Output the (x, y) coordinate of the center of the cell containing the given text.  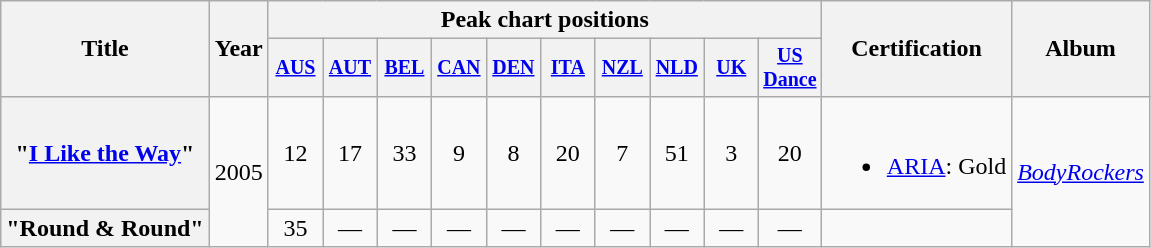
7 (622, 152)
ARIA: Gold (916, 152)
Album (1081, 49)
35 (295, 228)
Title (105, 49)
12 (295, 152)
AUT (350, 68)
Certification (916, 49)
BodyRockers (1081, 172)
"I Like the Way" (105, 152)
9 (459, 152)
AUS (295, 68)
Year (238, 49)
"Round & Round" (105, 228)
Peak chart positions (544, 20)
33 (404, 152)
17 (350, 152)
2005 (238, 172)
51 (677, 152)
8 (513, 152)
DEN (513, 68)
UK (731, 68)
BEL (404, 68)
USDance (790, 68)
CAN (459, 68)
NLD (677, 68)
3 (731, 152)
NZL (622, 68)
ITA (568, 68)
